For the text-containing cell, return its midpoint in [x, y] coordinate format. 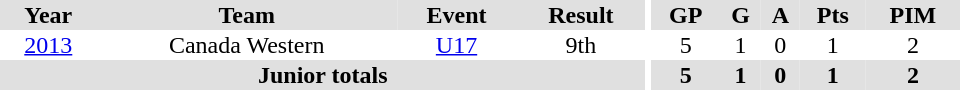
2013 [48, 45]
Result [580, 15]
Year [48, 15]
G [740, 15]
Junior totals [323, 75]
U17 [456, 45]
GP [686, 15]
Team [247, 15]
PIM [913, 15]
Pts [833, 15]
9th [580, 45]
A [780, 15]
Event [456, 15]
Canada Western [247, 45]
